Determine the (X, Y) coordinate at the center of the cell enclosing the given text.  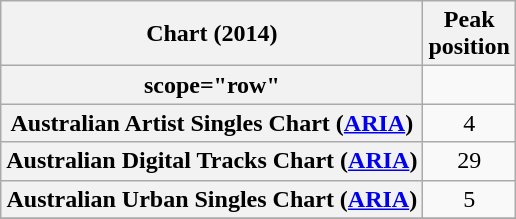
Australian Artist Singles Chart (ARIA) (212, 123)
Australian Urban Singles Chart (ARIA) (212, 199)
Peakposition (469, 34)
4 (469, 123)
Chart (2014) (212, 34)
29 (469, 161)
scope="row" (212, 85)
5 (469, 199)
Australian Digital Tracks Chart (ARIA) (212, 161)
